Identify which cell holds the provided text, then report its (x, y) central coordinate. 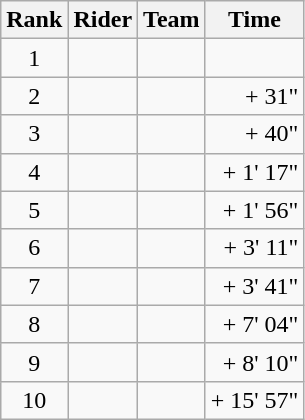
+ 3' 11" (254, 248)
Team (172, 20)
+ 15' 57" (254, 400)
+ 3' 41" (254, 286)
9 (34, 362)
10 (34, 400)
3 (34, 134)
+ 1' 56" (254, 210)
1 (34, 58)
6 (34, 248)
Rider (103, 20)
+ 1' 17" (254, 172)
2 (34, 96)
+ 7' 04" (254, 324)
+ 31" (254, 96)
7 (34, 286)
Rank (34, 20)
Time (254, 20)
5 (34, 210)
4 (34, 172)
+ 40" (254, 134)
8 (34, 324)
+ 8' 10" (254, 362)
